Provide the [x, y] coordinate of the cell's center where the given text is located.  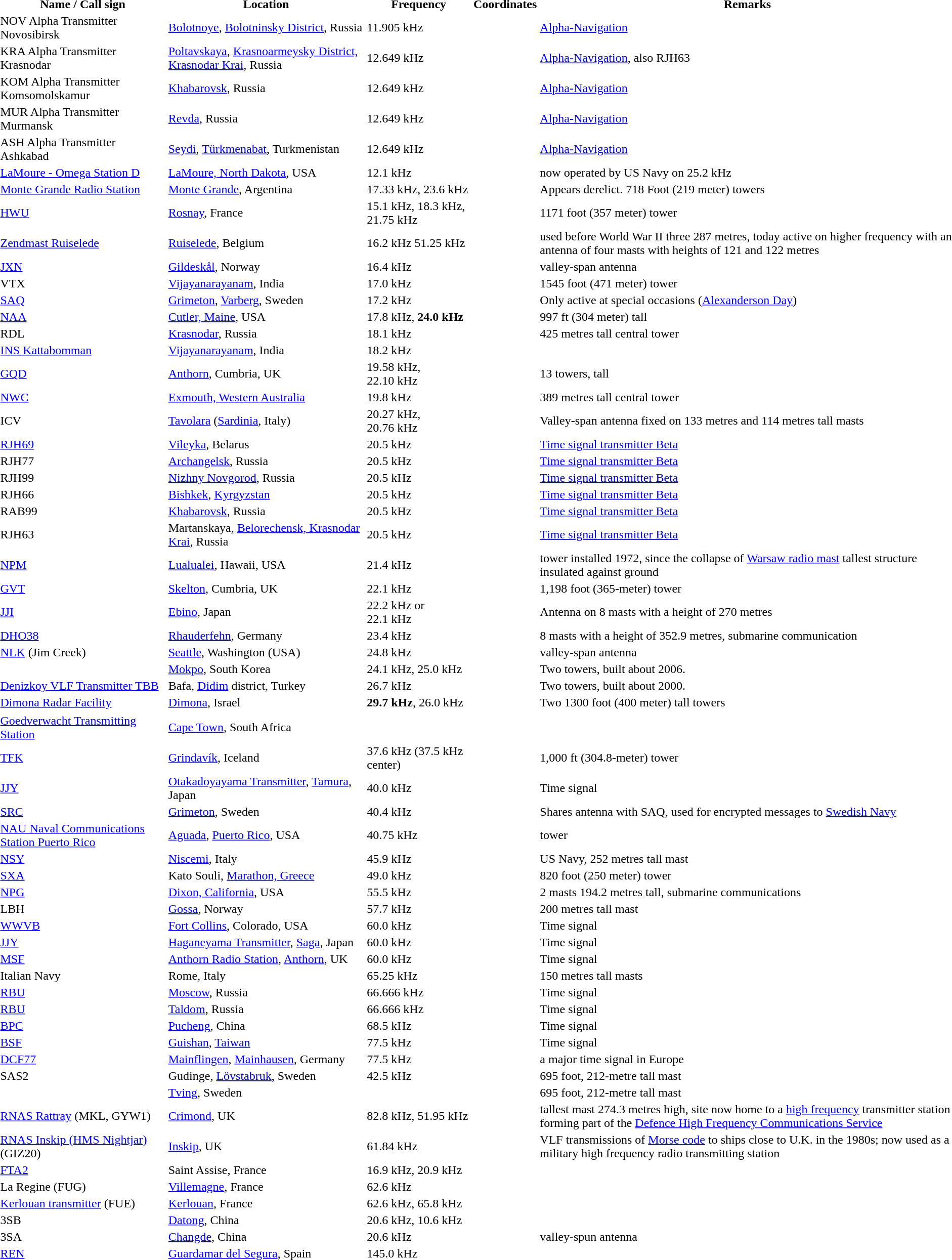
24.8 kHz [419, 652]
Gildeskål, Norway [266, 267]
Bishkek, Kyrgyzstan [266, 494]
Guishan, Taiwan [266, 1042]
Seydi, Türkmenabat, Turkmenistan [266, 149]
17.0 kHz [419, 283]
Grimeton, Sweden [266, 812]
82.8 kHz, 51.95 kHz [419, 1116]
Haganeyama Transmitter, Saga, Japan [266, 942]
57.7 kHz [419, 909]
68.5 kHz [419, 1026]
Ruiselede, Belgium [266, 243]
19.8 kHz [419, 397]
17.8 kHz, 24.0 kHz [419, 317]
Exmouth, Western Australia [266, 397]
Tving, Sweden [266, 1093]
Anthorn, Cumbria, UK [266, 373]
Pucheng, China [266, 1026]
20.27 kHz, 20.76 kHz [419, 421]
Saint Assise, France [266, 1170]
37.6 kHz (37.5 kHz center) [419, 758]
Mainflingen, Mainhausen, Germany [266, 1059]
17.2 kHz [419, 300]
Rosnay, France [266, 213]
29.7 kHz, 26.0 kHz [419, 702]
16.9 kHz, 20.9 kHz [419, 1170]
Grimeton, Varberg, Sweden [266, 300]
Otakadoyayama Transmitter, Tamura, Japan [266, 788]
Bafa, Didim district, Turkey [266, 686]
Skelton, Cumbria, UK [266, 589]
20.6 kHz [419, 1237]
Archangelsk, Russia [266, 461]
Villemagne, France [266, 1187]
Krasnodar, Russia [266, 333]
24.1 kHz, 25.0 kHz [419, 669]
Nizhny Novgorod, Russia [266, 478]
Cutler, Maine, USA [266, 317]
Martanskaya, Belorechensk, Krasnodar Krai, Russia [266, 534]
Ebino, Japan [266, 612]
65.25 kHz [419, 976]
Changde, China [266, 1237]
40.75 kHz [419, 835]
Dixon, California, USA [266, 892]
42.5 kHz [419, 1076]
22.1 kHz [419, 589]
16.2 kHz 51.25 kHz [419, 243]
49.0 kHz [419, 875]
22.2 kHz or 22.1 kHz [419, 612]
19.58 kHz, 22.10 kHz [419, 373]
Aguada, Puerto Rico, USA [266, 835]
Poltavskaya, Krasnoarmeysky District, Krasnodar Krai, Russia [266, 58]
Fort Collins, Colorado, USA [266, 926]
Moscow, Russia [266, 992]
Crimond, UK [266, 1116]
Rhauderfehn, Germany [266, 636]
40.0 kHz [419, 788]
Rome, Italy [266, 976]
16.4 kHz [419, 267]
15.1 kHz, 18.3 kHz, 21.75 kHz [419, 213]
Anthorn Radio Station, Anthorn, UK [266, 959]
Niscemi, Italy [266, 859]
Lualualei, Hawaii, USA [266, 565]
18.2 kHz [419, 350]
20.6 kHz, 10.6 kHz [419, 1220]
Monte Grande, Argentina [266, 189]
Vileyka, Belarus [266, 444]
Cape Town, South Africa [266, 728]
17.33 kHz, 23.6 kHz [419, 189]
LaMoure, North Dakota, USA [266, 173]
23.4 kHz [419, 636]
Dimona, Israel [266, 702]
Seattle, Washington (USA) [266, 652]
11.905 kHz [419, 27]
Kerlouan, France [266, 1203]
55.5 kHz [419, 892]
21.4 kHz [419, 565]
40.4 kHz [419, 812]
61.84 kHz [419, 1147]
62.6 kHz, 65.8 kHz [419, 1203]
Taldom, Russia [266, 1009]
Grindavík, Iceland [266, 758]
Mokpo, South Korea [266, 669]
Kato Souli, Marathon, Greece [266, 875]
62.6 kHz [419, 1187]
45.9 kHz [419, 859]
12.1 kHz [419, 173]
Revda, Russia [266, 118]
Gudinge, Lövstabruk, Sweden [266, 1076]
Inskip, UK [266, 1147]
Gossa, Norway [266, 909]
18.1 kHz [419, 333]
26.7 kHz [419, 686]
Bolotnoye, Bolotninsky District, Russia [266, 27]
Tavolara (Sardinia, Italy) [266, 421]
Datong, China [266, 1220]
